Return [x, y] of the center of cell containing provided text 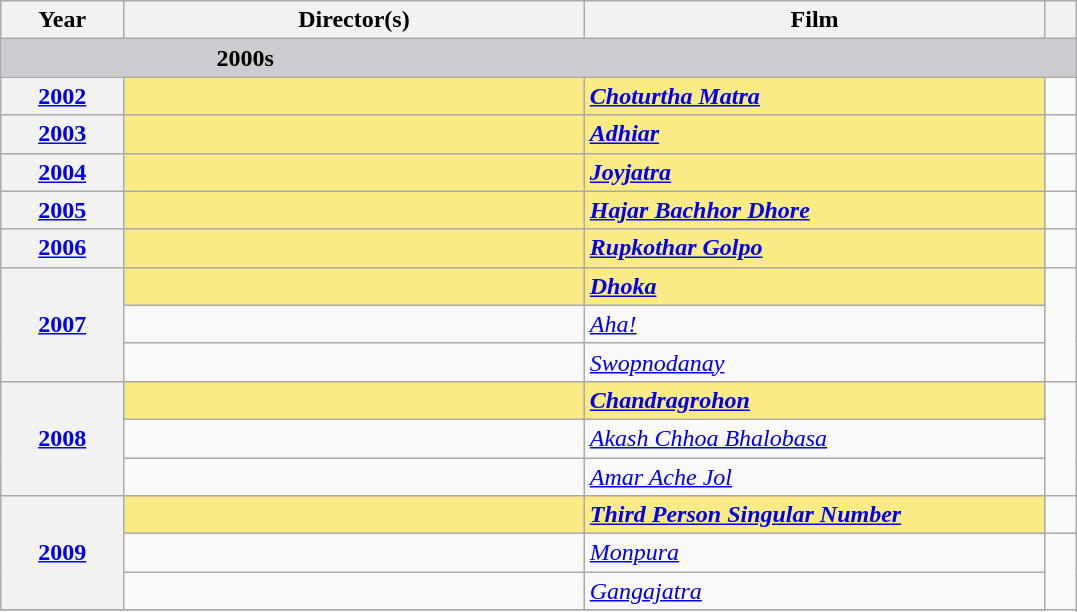
Director(s) [354, 20]
Hajar Bachhor Dhore [814, 210]
Akash Chhoa Bhalobasa [814, 438]
2000s [538, 58]
Adhiar [814, 134]
2004 [62, 172]
2006 [62, 248]
2002 [62, 96]
2005 [62, 210]
Aha! [814, 324]
Joyjatra [814, 172]
Monpura [814, 553]
Chandragrohon [814, 400]
Swopnodanay [814, 362]
2003 [62, 134]
Year [62, 20]
Choturtha Matra [814, 96]
2007 [62, 324]
Rupkothar Golpo [814, 248]
Dhoka [814, 286]
2008 [62, 438]
Gangajatra [814, 591]
2009 [62, 553]
Amar Ache Jol [814, 477]
Film [814, 20]
Third Person Singular Number [814, 515]
